Scan for the cell matching the given text and deliver its [x, y] coordinate at center. 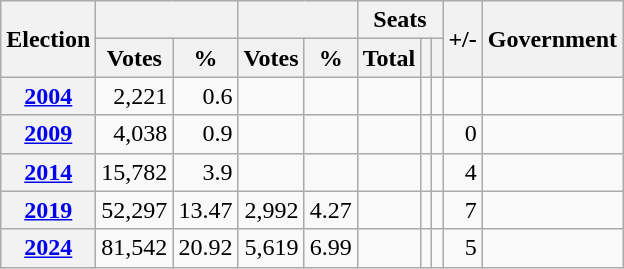
52,297 [134, 210]
Seats [400, 20]
20.92 [206, 248]
4,038 [134, 134]
4.27 [330, 210]
6.99 [330, 248]
81,542 [134, 248]
15,782 [134, 172]
Total [389, 58]
2,992 [271, 210]
2024 [48, 248]
5,619 [271, 248]
0.9 [206, 134]
5 [462, 248]
2009 [48, 134]
+/- [462, 39]
4 [462, 172]
7 [462, 210]
2,221 [134, 96]
2019 [48, 210]
Election [48, 39]
0 [462, 134]
2014 [48, 172]
Government [552, 39]
13.47 [206, 210]
3.9 [206, 172]
0.6 [206, 96]
2004 [48, 96]
